Return (x, y) of the center of cell containing provided text 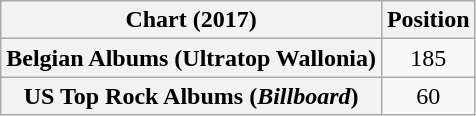
US Top Rock Albums (Billboard) (192, 96)
60 (428, 96)
Belgian Albums (Ultratop Wallonia) (192, 58)
Chart (2017) (192, 20)
185 (428, 58)
Position (428, 20)
